Scan for the cell matching the given text and deliver its (X, Y) coordinate at center. 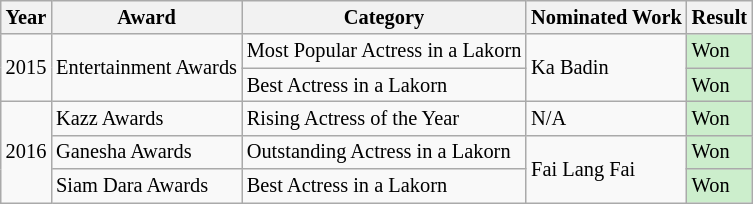
2016 (26, 152)
N/A (606, 118)
Award (146, 17)
Year (26, 17)
Ka Badin (606, 68)
Ganesha Awards (146, 152)
Kazz Awards (146, 118)
Outstanding Actress in a Lakorn (384, 152)
Siam Dara Awards (146, 186)
Entertainment Awards (146, 68)
2015 (26, 68)
Rising Actress of the Year (384, 118)
Category (384, 17)
Most Popular Actress in a Lakorn (384, 51)
Result (720, 17)
Nominated Work (606, 17)
Fai Lang Fai (606, 168)
